Capture the cell that displays the provided text and extract its [x, y] central coordinate. 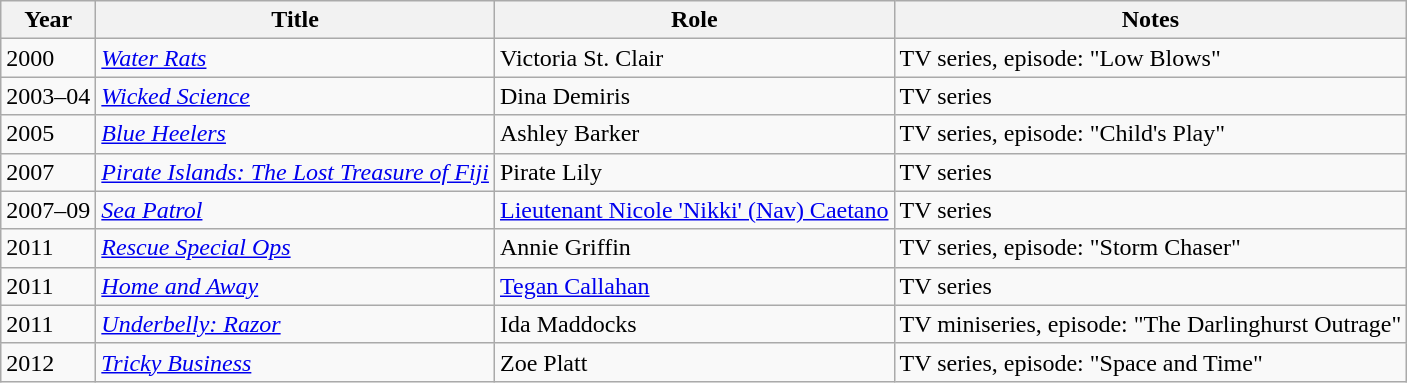
Victoria St. Clair [694, 58]
Annie Griffin [694, 248]
2003–04 [48, 96]
Underbelly: Razor [296, 324]
Pirate Lily [694, 172]
2007 [48, 172]
Tegan Callahan [694, 286]
TV series, episode: "Storm Chaser" [1150, 248]
Role [694, 20]
Title [296, 20]
2007–09 [48, 210]
Blue Heelers [296, 134]
2012 [48, 362]
TV series, episode: "Space and Time" [1150, 362]
Year [48, 20]
Zoe Platt [694, 362]
TV series, episode: "Low Blows" [1150, 58]
Rescue Special Ops [296, 248]
Lieutenant Nicole 'Nikki' (Nav) Caetano [694, 210]
Ida Maddocks [694, 324]
Wicked Science [296, 96]
TV series, episode: "Child's Play" [1150, 134]
TV miniseries, episode: "The Darlinghurst Outrage" [1150, 324]
Notes [1150, 20]
Tricky Business [296, 362]
Ashley Barker [694, 134]
Home and Away [296, 286]
Pirate Islands: The Lost Treasure of Fiji [296, 172]
Sea Patrol [296, 210]
2000 [48, 58]
2005 [48, 134]
Water Rats [296, 58]
Dina Demiris [694, 96]
